Output the [x, y] coordinate of the center of the cell containing the given text.  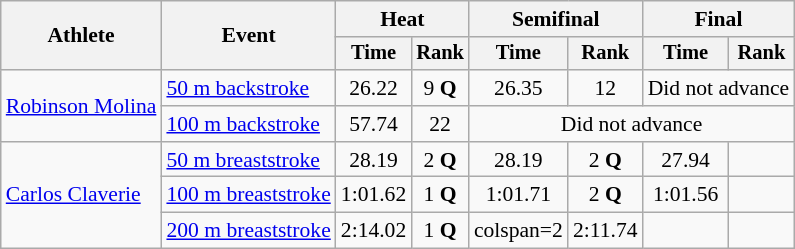
2:14.02 [374, 231]
Robinson Molina [82, 106]
22 [440, 124]
1:01.71 [518, 195]
12 [606, 88]
Athlete [82, 36]
50 m backstroke [248, 88]
1:01.56 [686, 195]
Event [248, 36]
Final [719, 19]
9 Q [440, 88]
57.74 [374, 124]
200 m breaststroke [248, 231]
Heat [402, 19]
50 m breaststroke [248, 160]
27.94 [686, 160]
colspan=2 [518, 231]
Carlos Claverie [82, 196]
2:11.74 [606, 231]
26.22 [374, 88]
100 m backstroke [248, 124]
Semifinal [556, 19]
1:01.62 [374, 195]
26.35 [518, 88]
100 m breaststroke [248, 195]
